Locate the cell with the specified text and output its [x, y] center coordinate. 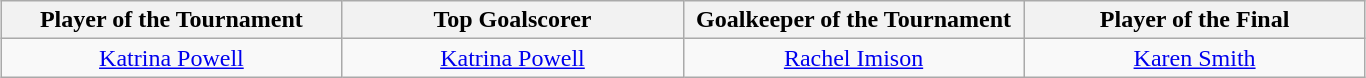
Player of the Tournament [172, 20]
Karen Smith [1194, 58]
Goalkeeper of the Tournament [854, 20]
Rachel Imison [854, 58]
Top Goalscorer [512, 20]
Player of the Final [1194, 20]
